Locate the cell with the specified text and output its [x, y] center coordinate. 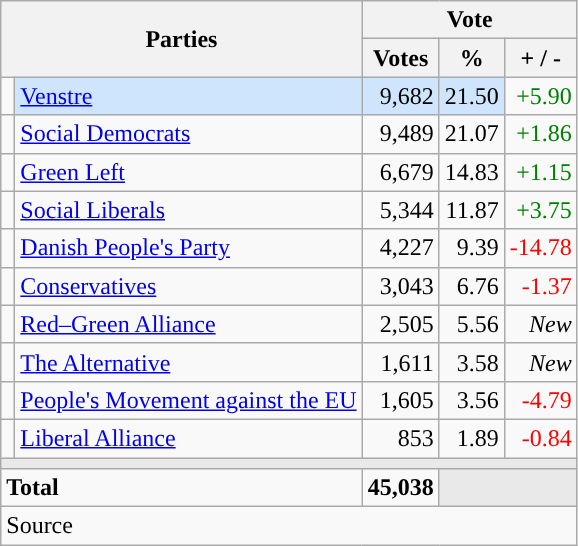
2,505 [400, 324]
The Alternative [188, 362]
9,682 [400, 96]
45,038 [400, 488]
14.83 [472, 172]
Source [290, 526]
3,043 [400, 286]
1,605 [400, 400]
-14.78 [540, 248]
+5.90 [540, 96]
6,679 [400, 172]
+1.86 [540, 134]
1,611 [400, 362]
Parties [182, 39]
3.58 [472, 362]
9,489 [400, 134]
4,227 [400, 248]
6.76 [472, 286]
-0.84 [540, 438]
5.56 [472, 324]
Venstre [188, 96]
9.39 [472, 248]
Green Left [188, 172]
% [472, 58]
853 [400, 438]
+ / - [540, 58]
Social Democrats [188, 134]
Vote [470, 20]
+3.75 [540, 210]
Total [182, 488]
-1.37 [540, 286]
1.89 [472, 438]
Conservatives [188, 286]
21.50 [472, 96]
Votes [400, 58]
Danish People's Party [188, 248]
Red–Green Alliance [188, 324]
Social Liberals [188, 210]
5,344 [400, 210]
People's Movement against the EU [188, 400]
+1.15 [540, 172]
-4.79 [540, 400]
21.07 [472, 134]
3.56 [472, 400]
Liberal Alliance [188, 438]
11.87 [472, 210]
